Search for the cell housing the specified text and yield its [x, y] center coordinate. 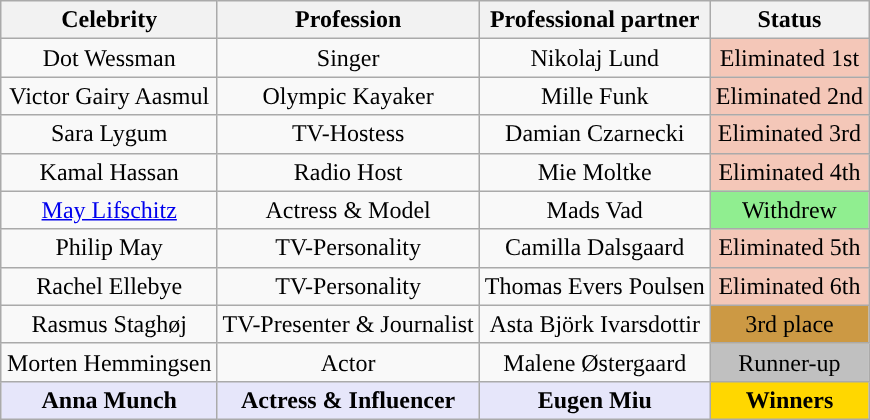
Anna Munch [109, 400]
Actress & Influencer [348, 400]
Dot Wessman [109, 58]
Nikolaj Lund [594, 58]
TV-Presenter & Journalist [348, 324]
Withdrew [789, 210]
Celebrity [109, 20]
Eliminated 1st [789, 58]
3rd place [789, 324]
Winners [789, 400]
Radio Host [348, 172]
Actress & Model [348, 210]
Singer [348, 58]
Philip May [109, 248]
Malene Østergaard [594, 362]
Thomas Evers Poulsen [594, 286]
Eliminated 3rd [789, 134]
Sara Lygum [109, 134]
Runner-up [789, 362]
Rasmus Staghøj [109, 324]
Eliminated 6th [789, 286]
Morten Hemmingsen [109, 362]
Status [789, 20]
Asta Björk Ivarsdottir [594, 324]
Eliminated 5th [789, 248]
Mie Moltke [594, 172]
Camilla Dalsgaard [594, 248]
Eliminated 2nd [789, 96]
TV-Hostess [348, 134]
Eliminated 4th [789, 172]
Kamal Hassan [109, 172]
Mille Funk [594, 96]
Profession [348, 20]
May Lifschitz [109, 210]
Rachel Ellebye [109, 286]
Actor [348, 362]
Victor Gairy Aasmul [109, 96]
Professional partner [594, 20]
Damian Czarnecki [594, 134]
Olympic Kayaker [348, 96]
Mads Vad [594, 210]
Eugen Miu [594, 400]
